Scan for the cell matching the given text and deliver its [X, Y] coordinate at center. 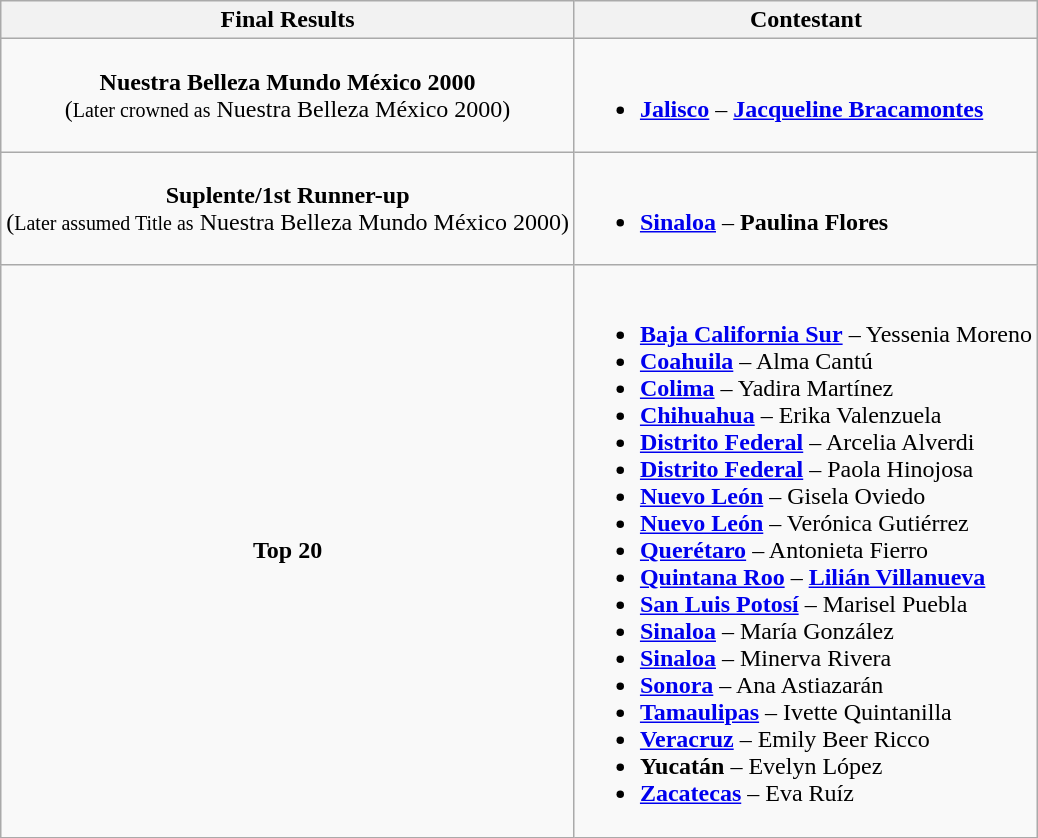
Nuestra Belleza Mundo México 2000(Later crowned as Nuestra Belleza México 2000) [288, 96]
Final Results [288, 20]
Top 20 [288, 551]
Suplente/1st Runner-up(Later assumed Title as Nuestra Belleza Mundo México 2000) [288, 208]
Sinaloa – Paulina Flores [806, 208]
Contestant [806, 20]
Jalisco – Jacqueline Bracamontes [806, 96]
